From the cell containing the given text, extract its center point as [X, Y] coordinate. 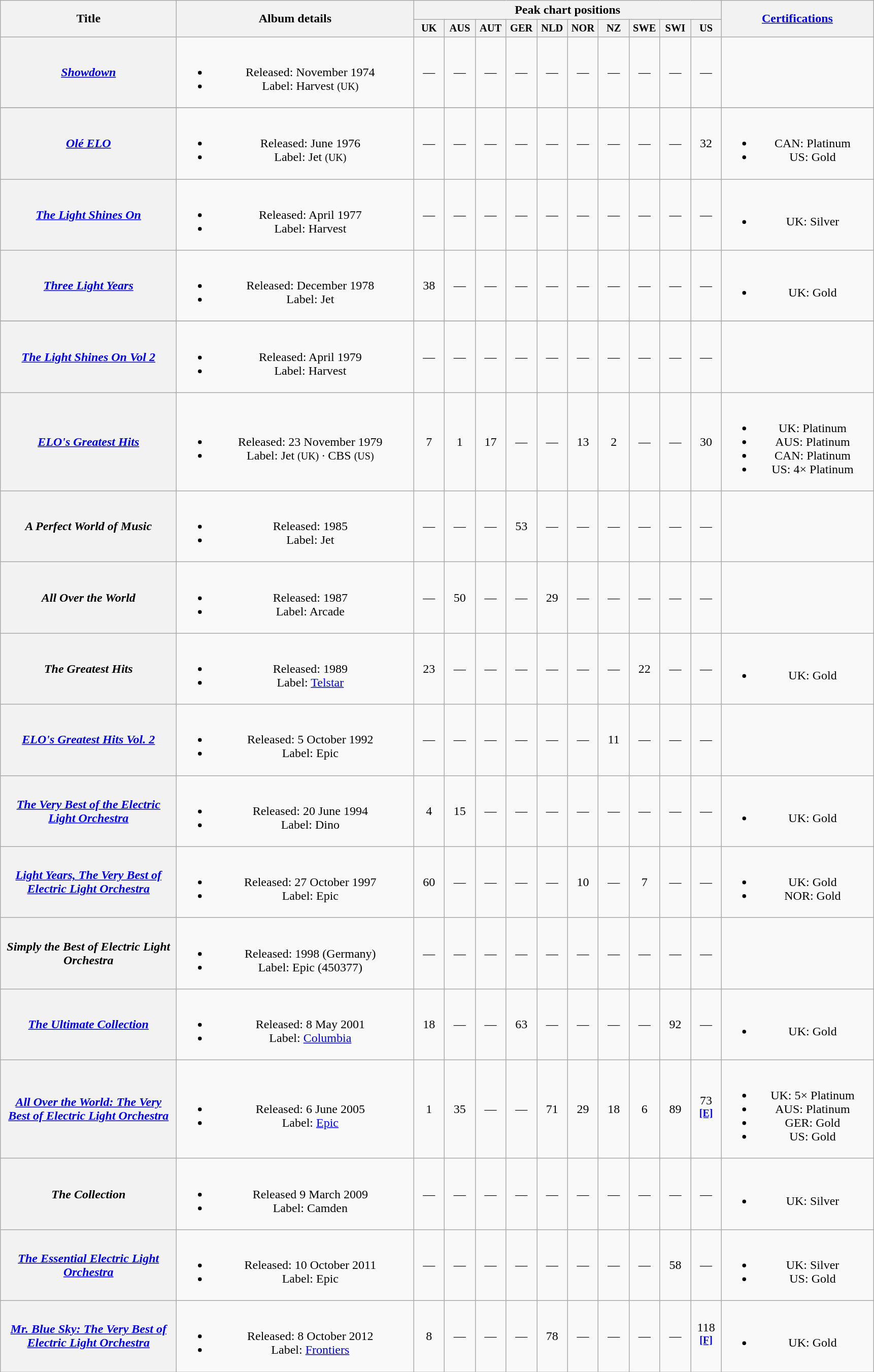
AUT [490, 28]
The Essential Electric Light Orchestra [88, 1265]
58 [675, 1265]
22 [645, 669]
The Light Shines On [88, 215]
SWI [675, 28]
Album details [295, 19]
The Ultimate Collection [88, 1024]
6 [645, 1109]
35 [460, 1109]
CAN: PlatinumUS: Gold [797, 144]
Released: 20 June 1994Label: Dino [295, 811]
Light Years, The Very Best ofElectric Light Orchestra [88, 882]
AUS [460, 28]
53 [522, 527]
The Very Best of the ElectricLight Orchestra [88, 811]
Title [88, 19]
Released: 5 October 1992Label: Epic [295, 740]
2 [614, 442]
The Light Shines On Vol 2 [88, 357]
GER [522, 28]
30 [707, 442]
38 [429, 286]
Released: 23 November 1979Label: Jet (UK) · CBS (US) [295, 442]
13 [583, 442]
63 [522, 1024]
US [707, 28]
4 [429, 811]
Released: 1989Label: Telstar [295, 669]
ELO's Greatest Hits Vol. 2 [88, 740]
10 [583, 882]
ELO's Greatest Hits [88, 442]
71 [552, 1109]
89 [675, 1109]
Certifications [797, 19]
All Over the World: The VeryBest of Electric Light Orchestra [88, 1109]
The Collection [88, 1194]
Simply the Best of Electric Light Orchestra [88, 953]
23 [429, 669]
92 [675, 1024]
Three Light Years [88, 286]
All Over the World [88, 598]
UK: GoldNOR: Gold [797, 882]
A Perfect World of Music [88, 527]
NOR [583, 28]
UK: PlatinumAUS: PlatinumCAN: PlatinumUS: 4× Platinum [797, 442]
Released: 1987Label: Arcade [295, 598]
UK: SilverUS: Gold [797, 1265]
Released: 27 October 1997Label: Epic [295, 882]
Released: November 1974Label: Harvest (UK) [295, 72]
Released: 8 October 2012Label: Frontiers [295, 1336]
Released: December 1978Label: Jet [295, 286]
Released: April 1977Label: Harvest [295, 215]
Mr. Blue Sky: The Very Best ofElectric Light Orchestra [88, 1336]
NZ [614, 28]
Released: June 1976Label: Jet (UK) [295, 144]
Released 9 March 2009Label: Camden [295, 1194]
SWE [645, 28]
17 [490, 442]
60 [429, 882]
NLD [552, 28]
11 [614, 740]
Released: April 1979Label: Harvest [295, 357]
73[E] [707, 1109]
Released: 1985Label: Jet [295, 527]
Released: 10 October 2011Label: Epic [295, 1265]
UK [429, 28]
Showdown [88, 72]
Peak chart positions [567, 10]
The Greatest Hits [88, 669]
78 [552, 1336]
Released: 8 May 2001Label: Columbia [295, 1024]
Released: 6 June 2005Label: Epic [295, 1109]
50 [460, 598]
Olé ELO [88, 144]
UK: 5× PlatinumAUS: PlatinumGER: GoldUS: Gold [797, 1109]
32 [707, 144]
118[F] [707, 1336]
8 [429, 1336]
15 [460, 811]
Released: 1998 (Germany)Label: Epic (450377) [295, 953]
